Return [X, Y] of the center of cell containing provided text 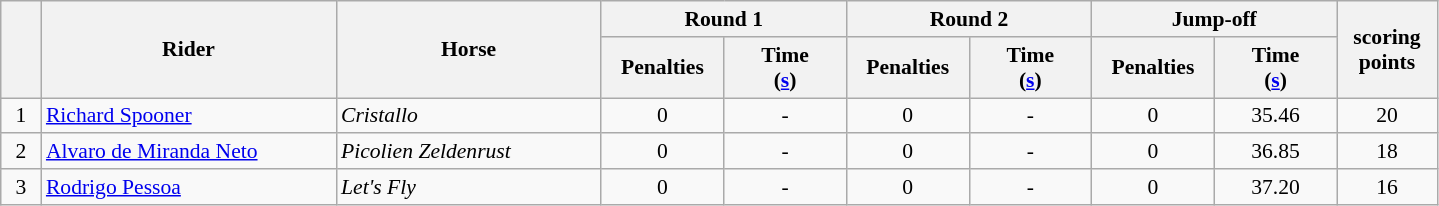
20 [1387, 116]
16 [1387, 187]
Horse [468, 50]
Alvaro de Miranda Neto [188, 152]
Richard Spooner [188, 116]
18 [1387, 152]
Cristallo [468, 116]
Round 2 [968, 19]
37.20 [1276, 187]
3 [21, 187]
scoringpoints [1387, 50]
Jump-off [1214, 19]
35.46 [1276, 116]
Rider [188, 50]
Picolien Zeldenrust [468, 152]
2 [21, 152]
1 [21, 116]
Rodrigo Pessoa [188, 187]
Let's Fly [468, 187]
36.85 [1276, 152]
Round 1 [724, 19]
